Capture the cell that displays the provided text and extract its (x, y) central coordinate. 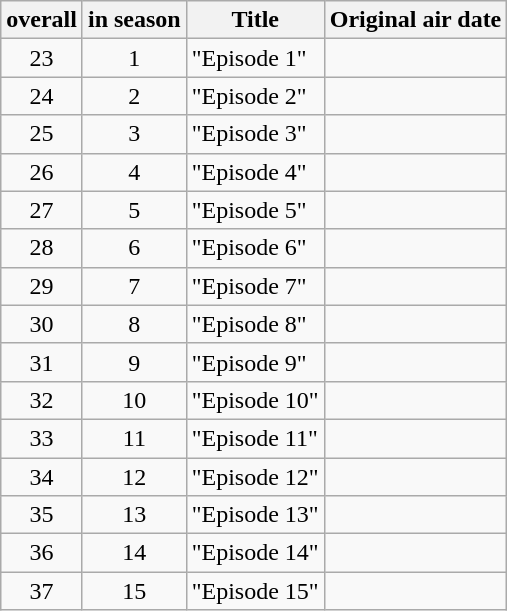
"Episode 10" (255, 400)
14 (134, 553)
"Episode 7" (255, 286)
2 (134, 96)
24 (42, 96)
34 (42, 477)
9 (134, 362)
"Episode 3" (255, 134)
12 (134, 477)
33 (42, 438)
"Episode 6" (255, 248)
6 (134, 248)
1 (134, 58)
Original air date (416, 20)
8 (134, 324)
4 (134, 172)
"Episode 4" (255, 172)
"Episode 13" (255, 515)
27 (42, 210)
in season (134, 20)
13 (134, 515)
"Episode 14" (255, 553)
overall (42, 20)
10 (134, 400)
"Episode 8" (255, 324)
37 (42, 591)
Title (255, 20)
23 (42, 58)
29 (42, 286)
"Episode 12" (255, 477)
36 (42, 553)
"Episode 11" (255, 438)
28 (42, 248)
"Episode 1" (255, 58)
5 (134, 210)
"Episode 2" (255, 96)
"Episode 9" (255, 362)
7 (134, 286)
31 (42, 362)
"Episode 15" (255, 591)
32 (42, 400)
25 (42, 134)
11 (134, 438)
35 (42, 515)
26 (42, 172)
15 (134, 591)
3 (134, 134)
30 (42, 324)
"Episode 5" (255, 210)
